Provide the [X, Y] coordinate of the cell's center where the given text is located.  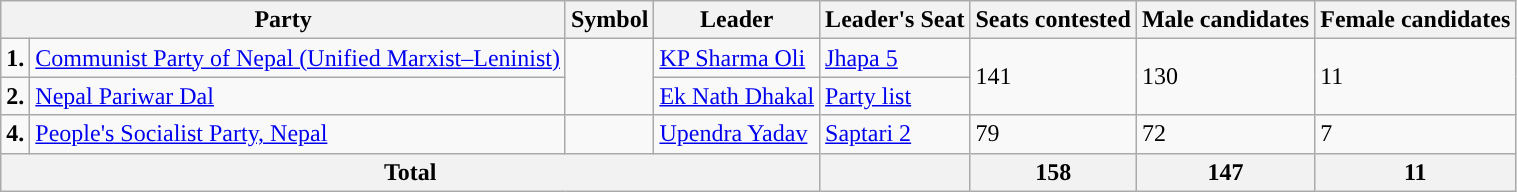
1. [16, 58]
130 [1225, 77]
Nepal Pariwar Dal [298, 96]
Leader's Seat [895, 20]
Leader [737, 20]
Upendra Yadav [737, 134]
Ek Nath Dhakal [737, 96]
141 [1053, 77]
7 [1416, 134]
Party [284, 20]
79 [1053, 134]
Female candidates [1416, 20]
Saptari 2 [895, 134]
147 [1225, 172]
Symbol [609, 20]
Total [410, 172]
Male candidates [1225, 20]
People's Socialist Party, Nepal [298, 134]
158 [1053, 172]
2. [16, 96]
Party list [895, 96]
Jhapa 5 [895, 58]
Communist Party of Nepal (Unified Marxist–Leninist) [298, 58]
KP Sharma Oli [737, 58]
4. [16, 134]
Seats contested [1053, 20]
72 [1225, 134]
